Identify which cell holds the provided text, then report its (X, Y) central coordinate. 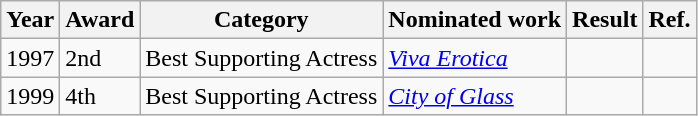
4th (100, 96)
Result (605, 20)
City of Glass (475, 96)
1997 (30, 58)
2nd (100, 58)
Ref. (670, 20)
1999 (30, 96)
Year (30, 20)
Award (100, 20)
Nominated work (475, 20)
Category (262, 20)
Viva Erotica (475, 58)
